Determine the (x, y) coordinate at the center of the cell enclosing the given text.  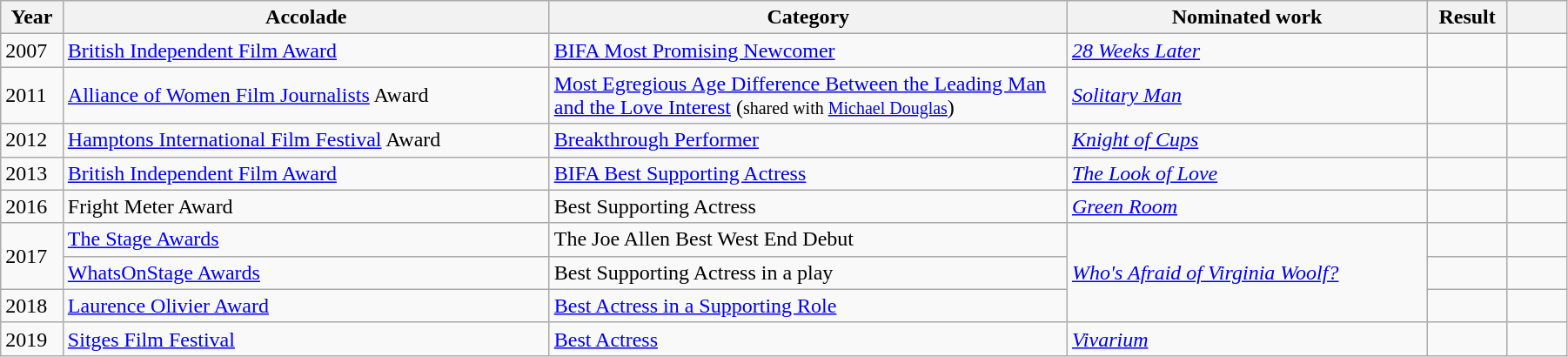
BIFA Most Promising Newcomer (807, 51)
The Look of Love (1246, 173)
Sitges Film Festival (306, 339)
Laurence Olivier Award (306, 306)
Who's Afraid of Virginia Woolf? (1246, 273)
Best Actress (807, 339)
Category (807, 17)
Alliance of Women Film Journalists Award (306, 96)
Green Room (1246, 206)
2013 (32, 173)
The Stage Awards (306, 239)
The Joe Allen Best West End Debut (807, 239)
BIFA Best Supporting Actress (807, 173)
Nominated work (1246, 17)
2018 (32, 306)
Knight of Cups (1246, 140)
Result (1467, 17)
2012 (32, 140)
2016 (32, 206)
WhatsOnStage Awards (306, 273)
Fright Meter Award (306, 206)
Best Supporting Actress in a play (807, 273)
2007 (32, 51)
Vivarium (1246, 339)
Year (32, 17)
28 Weeks Later (1246, 51)
2017 (32, 256)
2019 (32, 339)
Best Supporting Actress (807, 206)
Best Actress in a Supporting Role (807, 306)
2011 (32, 96)
Hamptons International Film Festival Award (306, 140)
Solitary Man (1246, 96)
Breakthrough Performer (807, 140)
Accolade (306, 17)
Most Egregious Age Difference Between the Leading Man and the Love Interest (shared with Michael Douglas) (807, 96)
